Return the (x, y) coordinate for the center point of the cell that contains the specified text.  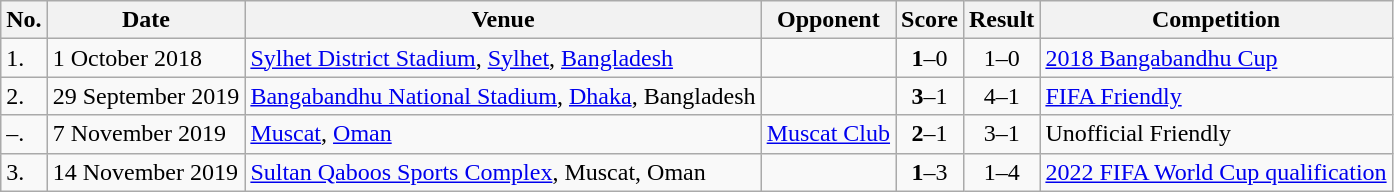
3. (24, 172)
Bangabandhu National Stadium, Dhaka, Bangladesh (503, 96)
2018 Bangabandhu Cup (1216, 58)
Muscat, Oman (503, 134)
1–3 (930, 172)
Date (146, 20)
2. (24, 96)
4–1 (1001, 96)
Competition (1216, 20)
Unofficial Friendly (1216, 134)
14 November 2019 (146, 172)
Result (1001, 20)
2022 FIFA World Cup qualification (1216, 172)
2–1 (930, 134)
No. (24, 20)
Score (930, 20)
–. (24, 134)
29 September 2019 (146, 96)
1–4 (1001, 172)
Venue (503, 20)
Opponent (828, 20)
FIFA Friendly (1216, 96)
Sylhet District Stadium, Sylhet, Bangladesh (503, 58)
1. (24, 58)
Sultan Qaboos Sports Complex, Muscat, Oman (503, 172)
Muscat Club (828, 134)
1 October 2018 (146, 58)
7 November 2019 (146, 134)
